Provide the [X, Y] coordinate of the cell's center where the given text is located.  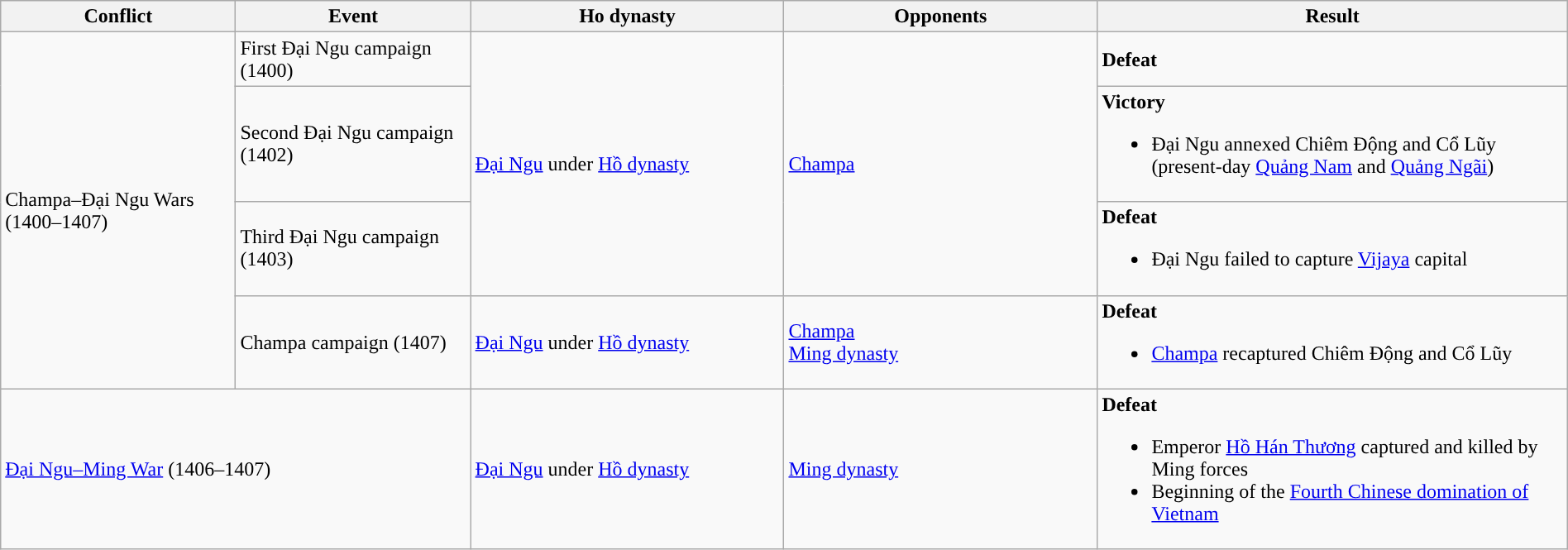
DefeatEmperor Hồ Hán Thương captured and killed by Ming forcesBeginning of the Fourth Chinese domination of Vietnam [1332, 469]
Ho dynasty [627, 17]
Opponents [941, 17]
Champa campaign (1407) [353, 342]
Ming dynasty [941, 469]
Result [1332, 17]
Đại Ngu–Ming War (1406–1407) [236, 469]
VictoryĐại Ngu annexed Chiêm Động and Cổ Lũy (present-day Quảng Nam and Quảng Ngãi) [1332, 144]
Champa–Đại Ngu Wars (1400–1407) [118, 210]
Event [353, 17]
Champa [941, 164]
ChampaMing dynasty [941, 342]
First Đại Ngu campaign(1400) [353, 60]
DefeatĐại Ngu failed to capture Vijaya capital [1332, 248]
Conflict [118, 17]
Second Đại Ngu campaign (1402) [353, 144]
DefeatChampa recaptured Chiêm Động and Cổ Lũy [1332, 342]
Third Đại Ngu campaign (1403) [353, 248]
Defeat [1332, 60]
